From the cell containing the given text, extract its center point as [X, Y] coordinate. 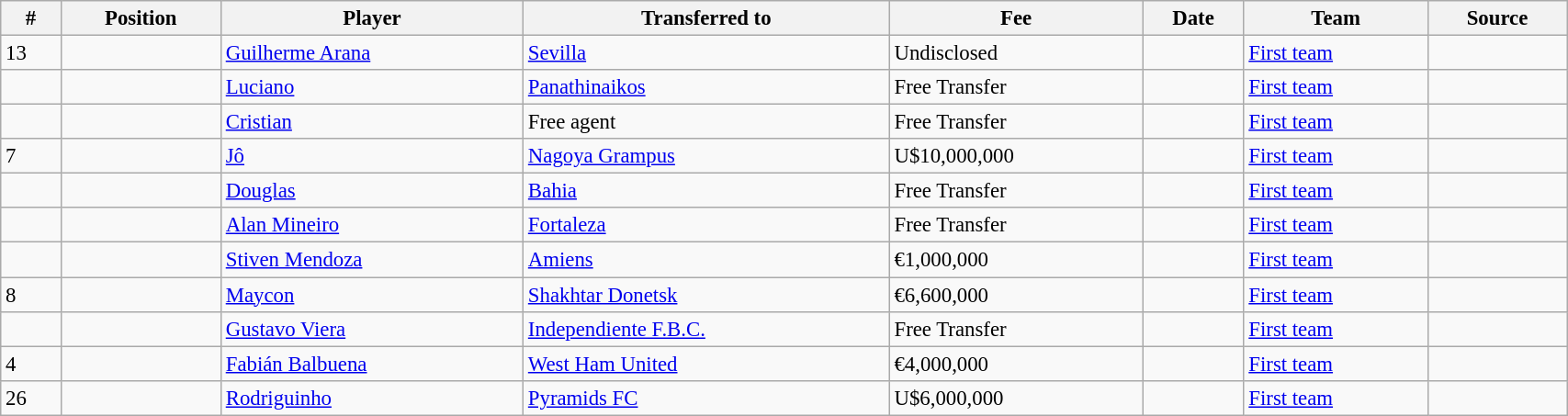
Guilherme Arana [371, 53]
€6,600,000 [1016, 295]
Position [141, 18]
Fee [1016, 18]
Nagoya Grampus [707, 156]
Cristian [371, 122]
26 [31, 398]
Player [371, 18]
8 [31, 295]
Douglas [371, 191]
Fortaleza [707, 225]
4 [31, 364]
7 [31, 156]
Alan Mineiro [371, 225]
Team [1336, 18]
€1,000,000 [1016, 260]
Gustavo Viera [371, 329]
Pyramids FC [707, 398]
Luciano [371, 87]
Panathinaikos [707, 87]
Bahia [707, 191]
Transferred to [707, 18]
Jô [371, 156]
West Ham United [707, 364]
Source [1497, 18]
Maycon [371, 295]
Rodriguinho [371, 398]
Date [1193, 18]
Stiven Mendoza [371, 260]
Undisclosed [1016, 53]
U$10,000,000 [1016, 156]
Amiens [707, 260]
Independiente F.B.C. [707, 329]
13 [31, 53]
# [31, 18]
€4,000,000 [1016, 364]
Shakhtar Donetsk [707, 295]
Free agent [707, 122]
Sevilla [707, 53]
Fabián Balbuena [371, 364]
U$6,000,000 [1016, 398]
